Capture the cell that displays the provided text and extract its (x, y) central coordinate. 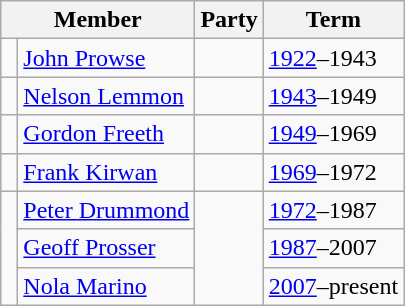
2007–present (333, 286)
Peter Drummond (106, 210)
Term (333, 20)
Geoff Prosser (106, 248)
Frank Kirwan (106, 172)
1943–1949 (333, 96)
Member (98, 20)
John Prowse (106, 58)
1949–1969 (333, 134)
Nola Marino (106, 286)
1987–2007 (333, 248)
1969–1972 (333, 172)
Nelson Lemmon (106, 96)
Gordon Freeth (106, 134)
1972–1987 (333, 210)
Party (229, 20)
1922–1943 (333, 58)
